Pinpoint the cell where the given text exists, returning its [X, Y] midpoint coordinate. 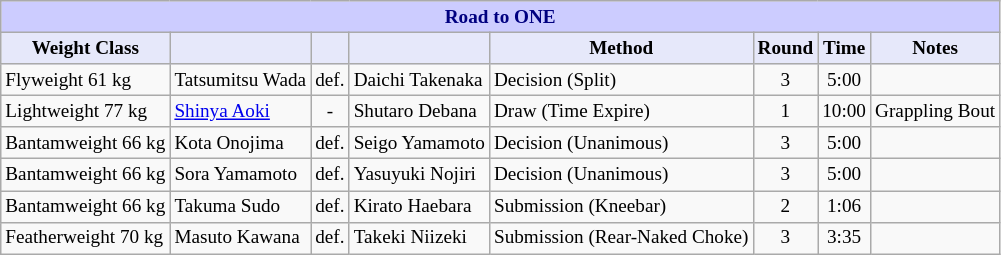
Submission (Rear-Naked Choke) [621, 238]
Masuto Kawana [240, 238]
Takuma Sudo [240, 206]
Daichi Takenaka [419, 80]
Featherweight 70 kg [86, 238]
Kirato Haebara [419, 206]
Sora Yamamoto [240, 175]
Seigo Yamamoto [419, 143]
Decision (Split) [621, 80]
Tatsumitsu Wada [240, 80]
3:35 [844, 238]
Round [786, 48]
Shinya Aoki [240, 111]
1:06 [844, 206]
Kota Onojima [240, 143]
Shutaro Debana [419, 111]
Draw (Time Expire) [621, 111]
Takeki Niizeki [419, 238]
10:00 [844, 111]
Submission (Kneebar) [621, 206]
Weight Class [86, 48]
2 [786, 206]
Method [621, 48]
- [330, 111]
Road to ONE [500, 17]
Grappling Bout [936, 111]
Lightweight 77 kg [86, 111]
1 [786, 111]
Yasuyuki Nojiri [419, 175]
Notes [936, 48]
Time [844, 48]
Flyweight 61 kg [86, 80]
